From the cell containing the given text, extract its center point as [x, y] coordinate. 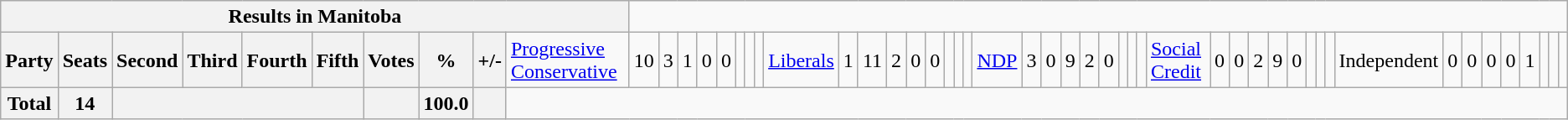
10 [643, 60]
Liberals [802, 60]
Party [29, 60]
14 [85, 103]
11 [872, 60]
Progressive Conservative [568, 60]
Results in Manitoba [315, 17]
Votes [391, 60]
Fifth [338, 60]
Third [213, 60]
% [446, 60]
Seats [85, 60]
Independent [1389, 60]
Second [147, 60]
100.0 [446, 103]
Fourth [276, 60]
Social Credit [1178, 60]
Total [29, 103]
NDP [997, 60]
+/- [489, 60]
